Pinpoint the cell where the given text exists, returning its [x, y] midpoint coordinate. 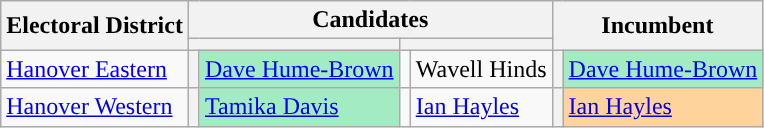
Incumbent [658, 26]
Electoral District [95, 26]
Hanover Eastern [95, 69]
Hanover Western [95, 107]
Tamika Davis [299, 107]
Wavell Hinds [481, 69]
Candidates [370, 20]
